Determine the (x, y) coordinate at the center of the cell enclosing the given text.  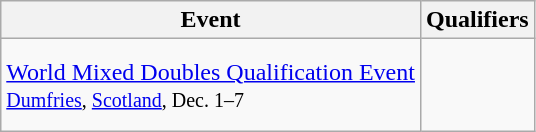
Event (211, 20)
Qualifiers (477, 20)
World Mixed Doubles Qualification Event Dumfries, Scotland, Dec. 1–7 (211, 85)
